Return the (X, Y) coordinate for the center point of the cell that contains the specified text.  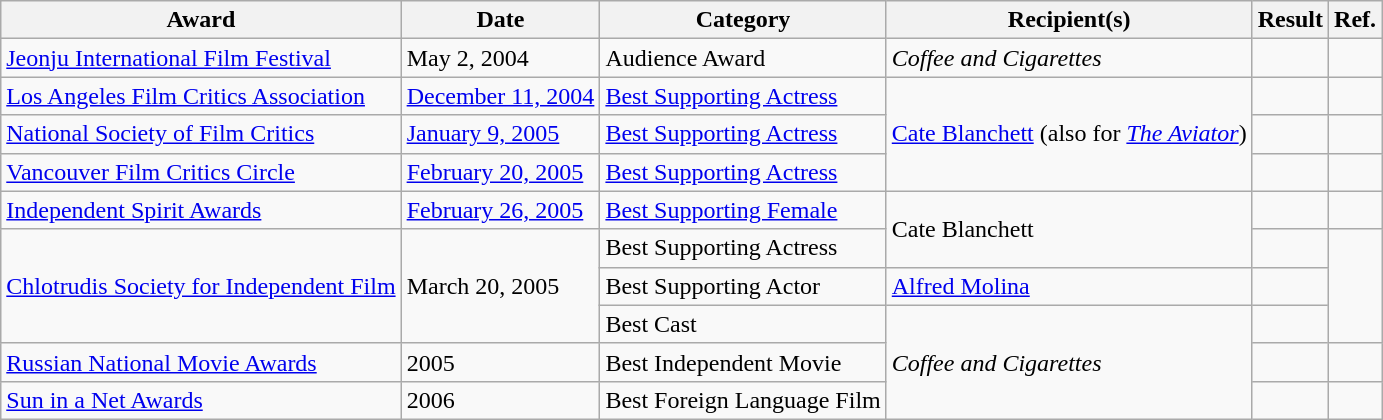
Result (1290, 20)
February 20, 2005 (500, 172)
Category (743, 20)
Best Foreign Language Film (743, 400)
Audience Award (743, 58)
National Society of Film Critics (201, 134)
Los Angeles Film Critics Association (201, 96)
Russian National Movie Awards (201, 362)
Ref. (1356, 20)
Best Supporting Actor (743, 286)
Vancouver Film Critics Circle (201, 172)
Date (500, 20)
Chlotrudis Society for Independent Film (201, 286)
February 26, 2005 (500, 210)
Best Supporting Female (743, 210)
Alfred Molina (1069, 286)
2005 (500, 362)
Cate Blanchett (1069, 229)
Award (201, 20)
Best Cast (743, 324)
Sun in a Net Awards (201, 400)
Cate Blanchett (also for The Aviator) (1069, 134)
2006 (500, 400)
May 2, 2004 (500, 58)
Recipient(s) (1069, 20)
December 11, 2004 (500, 96)
March 20, 2005 (500, 286)
January 9, 2005 (500, 134)
Jeonju International Film Festival (201, 58)
Independent Spirit Awards (201, 210)
Best Independent Movie (743, 362)
